Determine the (X, Y) coordinate at the center of the cell enclosing the given text.  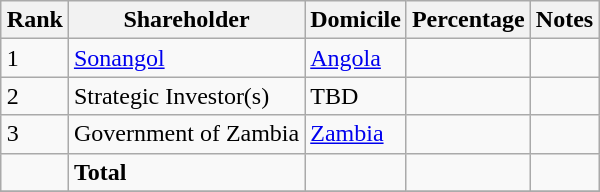
Total (186, 172)
Angola (356, 58)
Notes (564, 20)
TBD (356, 96)
Percentage (468, 20)
1 (34, 58)
Rank (34, 20)
Domicile (356, 20)
Strategic Investor(s) (186, 96)
Government of Zambia (186, 134)
2 (34, 96)
Zambia (356, 134)
Shareholder (186, 20)
Sonangol (186, 58)
3 (34, 134)
